Scan for the cell matching the given text and deliver its [X, Y] coordinate at center. 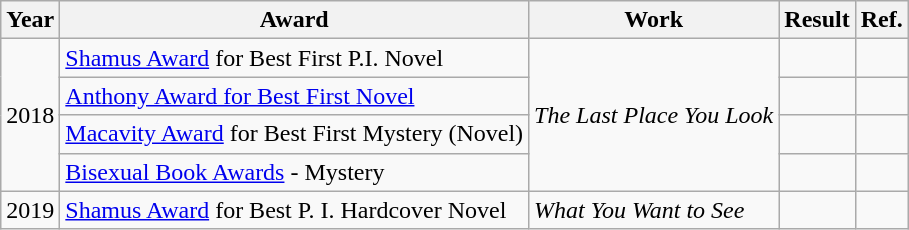
Ref. [882, 20]
Anthony Award for Best First Novel [294, 96]
The Last Place You Look [654, 115]
Work [654, 20]
2019 [30, 210]
Shamus Award for Best P. I. Hardcover Novel [294, 210]
Macavity Award for Best First Mystery (Novel) [294, 134]
Award [294, 20]
Result [817, 20]
2018 [30, 115]
Shamus Award for Best First P.I. Novel [294, 58]
What You Want to See [654, 210]
Year [30, 20]
Bisexual Book Awards - Mystery [294, 172]
